Detect which cell encompasses the target text, then output its (x, y) center coordinate. 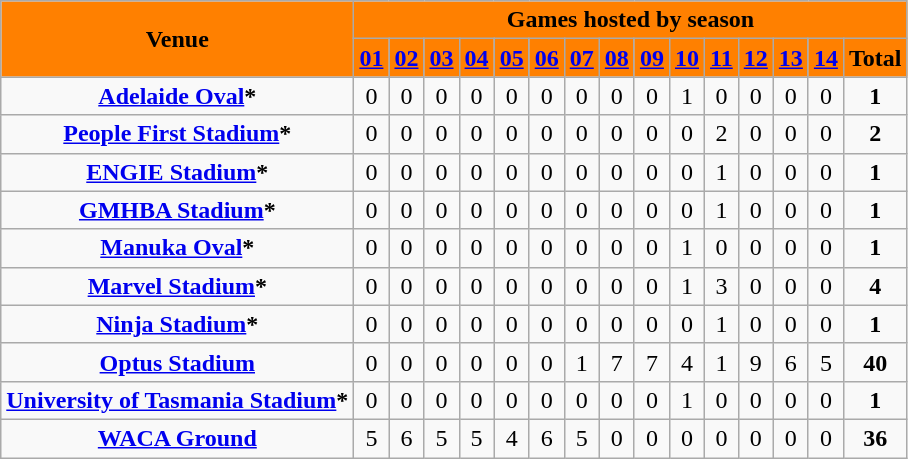
University of Tasmania Stadium* (178, 400)
Games hosted by season (630, 20)
Venue (178, 39)
02 (406, 58)
01 (372, 58)
9 (756, 362)
40 (875, 362)
People First Stadium* (178, 134)
Optus Stadium (178, 362)
05 (512, 58)
WACA Ground (178, 438)
Adelaide Oval* (178, 96)
36 (875, 438)
07 (582, 58)
Manuka Oval* (178, 248)
Ninja Stadium* (178, 324)
09 (652, 58)
14 (826, 58)
04 (476, 58)
11 (722, 58)
08 (616, 58)
10 (686, 58)
13 (790, 58)
3 (722, 286)
06 (546, 58)
ENGIE Stadium* (178, 172)
Total (875, 58)
03 (442, 58)
12 (756, 58)
Marvel Stadium* (178, 286)
GMHBA Stadium* (178, 210)
